Locate the cell with the specified text and output its [X, Y] center coordinate. 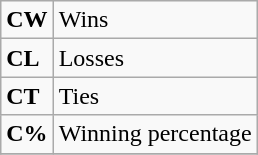
Wins [155, 20]
Ties [155, 96]
CW [27, 20]
Winning percentage [155, 134]
CL [27, 58]
C% [27, 134]
CT [27, 96]
Losses [155, 58]
